Output the [X, Y] coordinate of the center of the cell containing the given text.  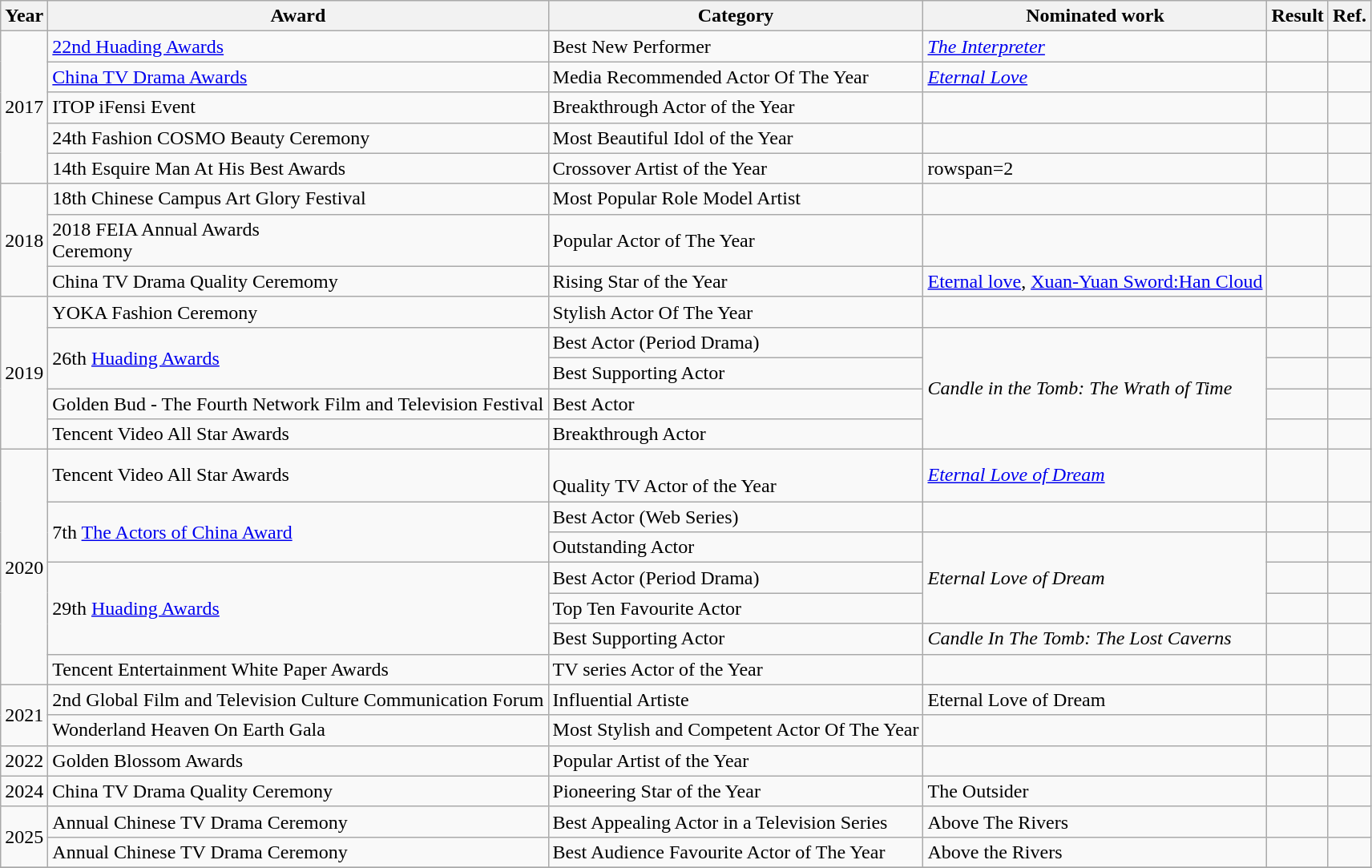
Rising Star of the Year [736, 281]
29th Huading Awards [298, 608]
Best Actor [736, 403]
rowspan=2 [1095, 168]
Ref. [1350, 16]
2020 [24, 567]
Pioneering Star of the Year [736, 791]
Influential Artiste [736, 700]
Top Ten Favourite Actor [736, 608]
14th Esquire Man At His Best Awards [298, 168]
2024 [24, 791]
26th Huading Awards [298, 357]
Golden Bud - The Fourth Network Film and Television Festival [298, 403]
Category [736, 16]
2017 [24, 107]
2019 [24, 373]
Crossover Artist of the Year [736, 168]
Popular Actor of The Year [736, 240]
2018 FEIA Annual AwardsCeremony [298, 240]
Above the Rivers [1095, 852]
Stylish Actor Of The Year [736, 312]
ITOP iFensi Event [298, 107]
Golden Blossom Awards [298, 761]
Candle in the Tomb: The Wrath of Time [1095, 388]
Year [24, 16]
Breakthrough Actor of the Year [736, 107]
2021 [24, 715]
24th Fashion COSMO Beauty Ceremony [298, 138]
22nd Huading Awards [298, 46]
Popular Artist of the Year [736, 761]
Quality TV Actor of the Year [736, 476]
2022 [24, 761]
The Interpreter [1095, 46]
Breakthrough Actor [736, 434]
7th The Actors of China Award [298, 532]
Eternal love, Xuan-Yuan Sword:Han Cloud [1095, 281]
Best Audience Favourite Actor of The Year [736, 852]
Best Appealing Actor in a Television Series [736, 822]
Most Popular Role Model Artist [736, 199]
2025 [24, 837]
Media Recommended Actor Of The Year [736, 77]
Result [1297, 16]
Nominated work [1095, 16]
Tencent Entertainment White Paper Awards [298, 669]
Candle In The Tomb: The Lost Caverns [1095, 639]
Most Beautiful Idol of the Year [736, 138]
Above The Rivers [1095, 822]
18th Chinese Campus Art Glory Festival [298, 199]
YOKA Fashion Ceremony [298, 312]
China TV Drama Quality Ceremomy [298, 281]
Most Stylish and Competent Actor Of The Year [736, 730]
Best New Performer [736, 46]
Eternal Love [1095, 77]
Award [298, 16]
TV series Actor of the Year [736, 669]
Wonderland Heaven On Earth Gala [298, 730]
The Outsider [1095, 791]
Best Actor (Web Series) [736, 517]
China TV Drama Awards [298, 77]
Outstanding Actor [736, 547]
China TV Drama Quality Ceremony [298, 791]
2018 [24, 240]
2nd Global Film and Television Culture Communication Forum [298, 700]
